Locate the cell with the specified text and output its [x, y] center coordinate. 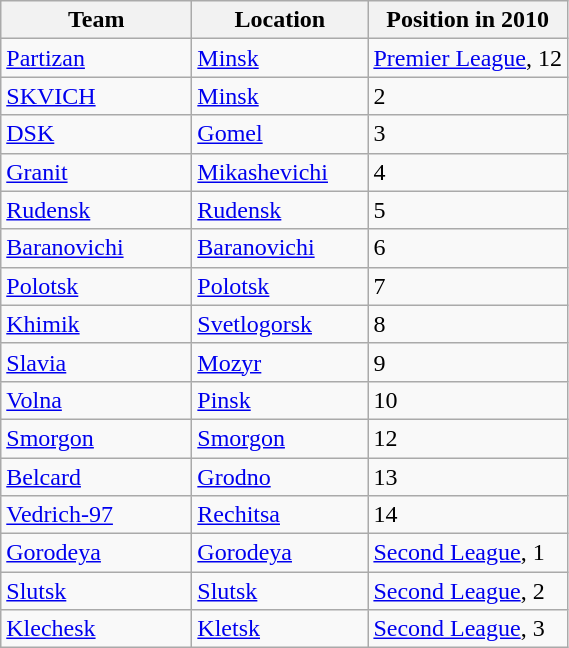
7 [468, 286]
10 [468, 400]
8 [468, 324]
9 [468, 362]
Volna [96, 400]
Khimik [96, 324]
2 [468, 96]
14 [468, 515]
DSK [96, 134]
13 [468, 477]
Svetlogorsk [280, 324]
Grodno [280, 477]
Belcard [96, 477]
Pinsk [280, 400]
Mozyr [280, 362]
Rechitsa [280, 515]
Gomel [280, 134]
Location [280, 20]
Mikashevichi [280, 172]
Premier League, 12 [468, 58]
Team [96, 20]
6 [468, 248]
Second League, 1 [468, 553]
Second League, 3 [468, 629]
4 [468, 172]
12 [468, 438]
SKVICH [96, 96]
Granit [96, 172]
5 [468, 210]
Klechesk [96, 629]
Slavia [96, 362]
Partizan [96, 58]
Vedrich-97 [96, 515]
Kletsk [280, 629]
Position in 2010 [468, 20]
3 [468, 134]
Second League, 2 [468, 591]
